Provide the (x, y) coordinate of the cell's center where the given text is located.  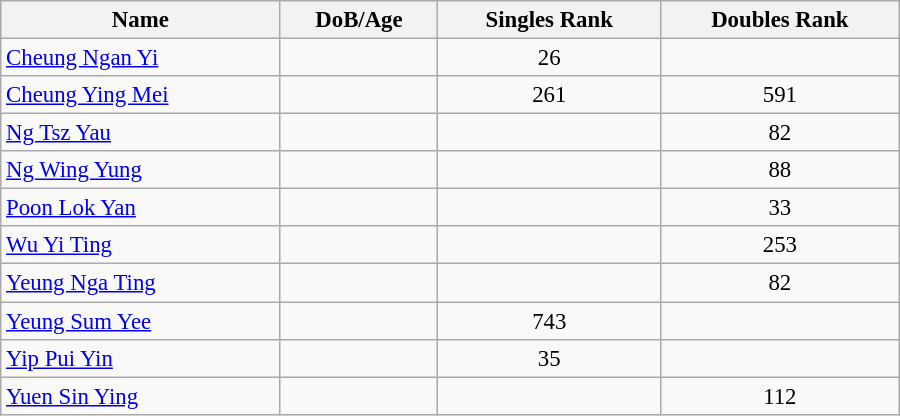
743 (549, 321)
112 (780, 396)
Name (140, 20)
Ng Tsz Yau (140, 133)
Yuen Sin Ying (140, 396)
Ng Wing Yung (140, 170)
Yip Pui Yin (140, 358)
Poon Lok Yan (140, 208)
Wu Yi Ting (140, 245)
88 (780, 170)
Yeung Sum Yee (140, 321)
DoB/Age (359, 20)
Doubles Rank (780, 20)
35 (549, 358)
26 (549, 58)
Cheung Ngan Yi (140, 58)
261 (549, 95)
Cheung Ying Mei (140, 95)
Singles Rank (549, 20)
253 (780, 245)
Yeung Nga Ting (140, 283)
33 (780, 208)
591 (780, 95)
